Detect which cell encompasses the target text, then output its [x, y] center coordinate. 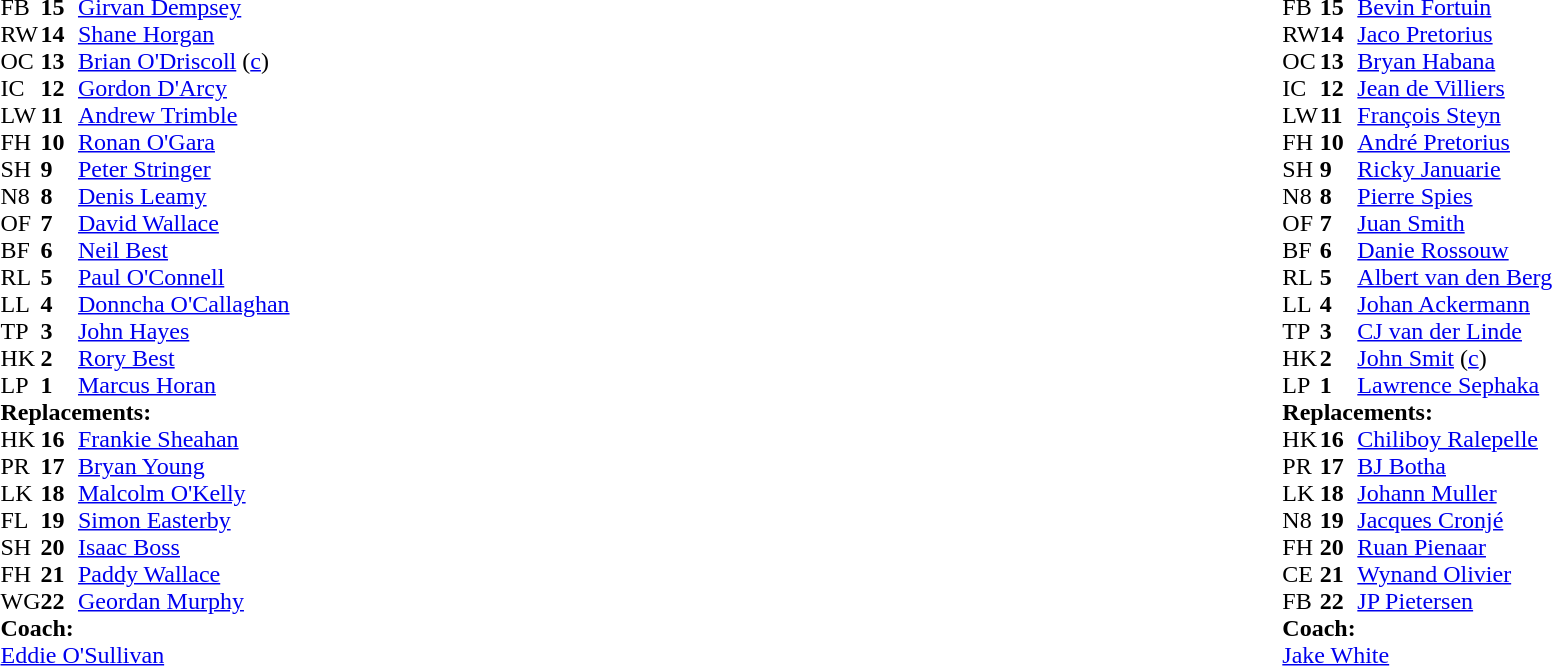
Peter Stringer [184, 170]
Rory Best [184, 358]
Frankie Sheahan [184, 440]
Bryan Young [184, 466]
BJ Botha [1454, 466]
Gordon D'Arcy [184, 88]
Malcolm O'Kelly [184, 494]
Jaco Pretorius [1454, 34]
André Pretorius [1454, 142]
Paddy Wallace [184, 574]
Paul O'Connell [184, 278]
Danie Rossouw [1454, 250]
Neil Best [184, 250]
CE [1301, 574]
Wynand Olivier [1454, 574]
FL [20, 520]
David Wallace [184, 224]
Isaac Boss [184, 548]
Chiliboy Ralepelle [1454, 440]
Marcus Horan [184, 386]
Albert van den Berg [1454, 278]
CJ van der Linde [1454, 332]
Denis Leamy [184, 196]
Lawrence Sephaka [1454, 386]
John Hayes [184, 332]
Jacques Cronjé [1454, 520]
Bryan Habana [1454, 62]
François Steyn [1454, 116]
Ronan O'Gara [184, 142]
Andrew Trimble [184, 116]
Johan Ackermann [1454, 304]
Brian O'Driscoll (c) [184, 62]
Ricky Januarie [1454, 170]
FB [1301, 602]
JP Pietersen [1454, 602]
Ruan Pienaar [1454, 548]
Simon Easterby [184, 520]
WG [20, 602]
Juan Smith [1454, 224]
Geordan Murphy [184, 602]
Jean de Villiers [1454, 88]
Donncha O'Callaghan [184, 304]
John Smit (c) [1454, 358]
Johann Muller [1454, 494]
Pierre Spies [1454, 196]
Shane Horgan [184, 34]
